Output the (x, y) coordinate of the center of the cell containing the given text.  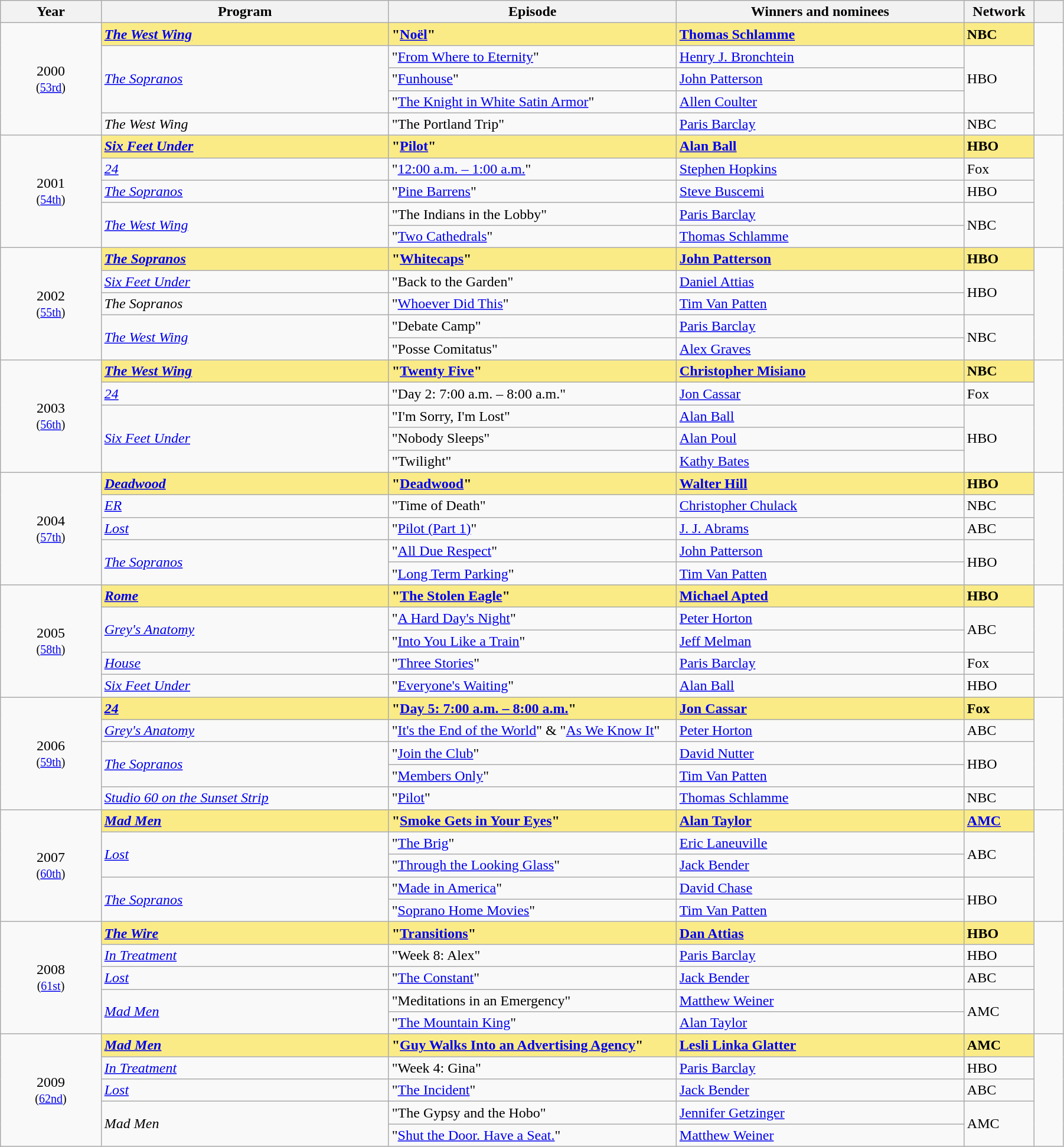
"The Gypsy and the Hobo" (533, 1113)
Year (51, 12)
"Posse Comitatus" (533, 349)
"The Mountain King" (533, 1023)
Deadwood (244, 483)
Stephen Hopkins (820, 169)
2006(59th) (51, 753)
"Smoke Gets in Your Eyes" (533, 821)
"Deadwood" (533, 483)
Episode (533, 12)
2001(54th) (51, 191)
2005(58th) (51, 641)
"It's the End of the World" & "As We Know It" (533, 731)
"Pine Barrens" (533, 191)
"Members Only" (533, 776)
Network (999, 12)
"From Where to Eternity" (533, 57)
"The Indians in the Lobby" (533, 214)
2000(53rd) (51, 79)
J. J. Abrams (820, 528)
"Three Stories" (533, 664)
House (244, 664)
Winners and nominees (820, 12)
Jennifer Getzinger (820, 1113)
"The Knight in White Satin Armor" (533, 102)
"Day 5: 7:00 a.m. – 8:00 a.m." (533, 708)
2009(62nd) (51, 1090)
"Whoever Did This" (533, 304)
Henry J. Bronchtein (820, 57)
"Meditations in an Emergency" (533, 1001)
"Everyone's Waiting" (533, 686)
Dan Attias (820, 933)
Daniel Attias (820, 282)
"All Due Respect" (533, 551)
2002(55th) (51, 303)
"The Constant" (533, 978)
"Long Term Parking" (533, 573)
"Twenty Five" (533, 371)
Lesli Linka Glatter (820, 1045)
2004(57th) (51, 528)
Jeff Melman (820, 641)
Christopher Misiano (820, 371)
Allen Coulter (820, 102)
Rome (244, 596)
Alex Graves (820, 349)
Kathy Bates (820, 461)
"Join the Club" (533, 753)
2008(61st) (51, 978)
"Whitecaps" (533, 259)
David Chase (820, 888)
Steve Buscemi (820, 191)
"A Hard Day's Night" (533, 618)
"Transitions" (533, 933)
"Week 8: Alex" (533, 955)
2003(56th) (51, 416)
"Nobody Sleeps" (533, 439)
"Back to the Garden" (533, 282)
The Wire (244, 933)
Walter Hill (820, 483)
"Day 2: 7:00 a.m. – 8:00 a.m." (533, 394)
Studio 60 on the Sunset Strip (244, 798)
"Time of Death" (533, 506)
"Made in America" (533, 888)
"The Brig" (533, 843)
Christopher Chulack (820, 506)
ER (244, 506)
Michael Apted (820, 596)
"The Portland Trip" (533, 124)
2007(60th) (51, 865)
Program (244, 12)
Eric Laneuville (820, 843)
"Into You Like a Train" (533, 641)
"Week 4: Gina" (533, 1068)
"12:00 a.m. – 1:00 a.m." (533, 169)
"Through the Looking Glass" (533, 865)
"Shut the Door. Have a Seat." (533, 1135)
"The Stolen Eagle" (533, 596)
"The Incident" (533, 1090)
David Nutter (820, 753)
"Funhouse" (533, 79)
"Pilot (Part 1)" (533, 528)
"Two Cathedrals" (533, 236)
"Debate Camp" (533, 326)
"I'm Sorry, I'm Lost" (533, 416)
"Soprano Home Movies" (533, 910)
"Noël" (533, 34)
"Twilight" (533, 461)
"Guy Walks Into an Advertising Agency" (533, 1045)
Alan Poul (820, 439)
